Determine the [X, Y] coordinate at the center of the cell enclosing the given text.  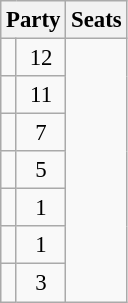
3 [40, 283]
5 [40, 170]
7 [40, 133]
Party [34, 20]
Seats [96, 20]
12 [40, 58]
11 [40, 95]
